Scan for the cell matching the given text and deliver its (x, y) coordinate at center. 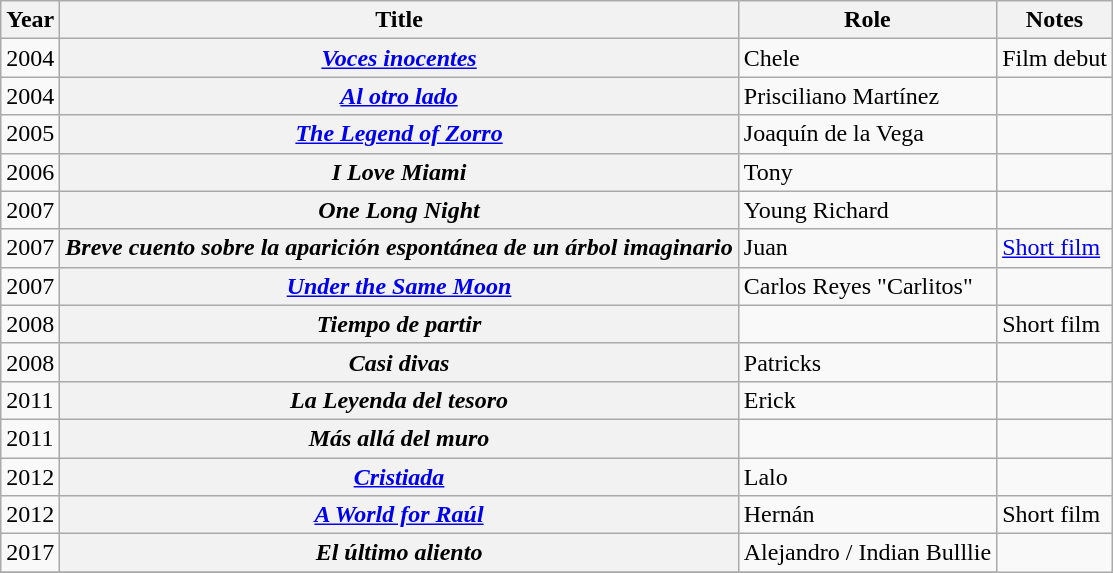
Under the Same Moon (399, 286)
2017 (30, 553)
Prisciliano Martínez (867, 96)
Film debut (1055, 58)
Erick (867, 400)
Tony (867, 172)
Cristiada (399, 477)
Más allá del muro (399, 438)
I Love Miami (399, 172)
The Legend of Zorro (399, 134)
Carlos Reyes "Carlitos" (867, 286)
Joaquín de la Vega (867, 134)
Alejandro / Indian Bulllie (867, 553)
2006 (30, 172)
Chele (867, 58)
La Leyenda del tesoro (399, 400)
Role (867, 20)
2005 (30, 134)
El último aliento (399, 553)
Voces inocentes (399, 58)
Tiempo de partir (399, 324)
Casi divas (399, 362)
Notes (1055, 20)
Al otro lado (399, 96)
Breve cuento sobre la aparición espontánea de un árbol imaginario (399, 248)
Young Richard (867, 210)
Hernán (867, 515)
Year (30, 20)
One Long Night (399, 210)
A World for Raúl (399, 515)
Patricks (867, 362)
Lalo (867, 477)
Juan (867, 248)
Title (399, 20)
